Scan for the cell matching the given text and deliver its (x, y) coordinate at center. 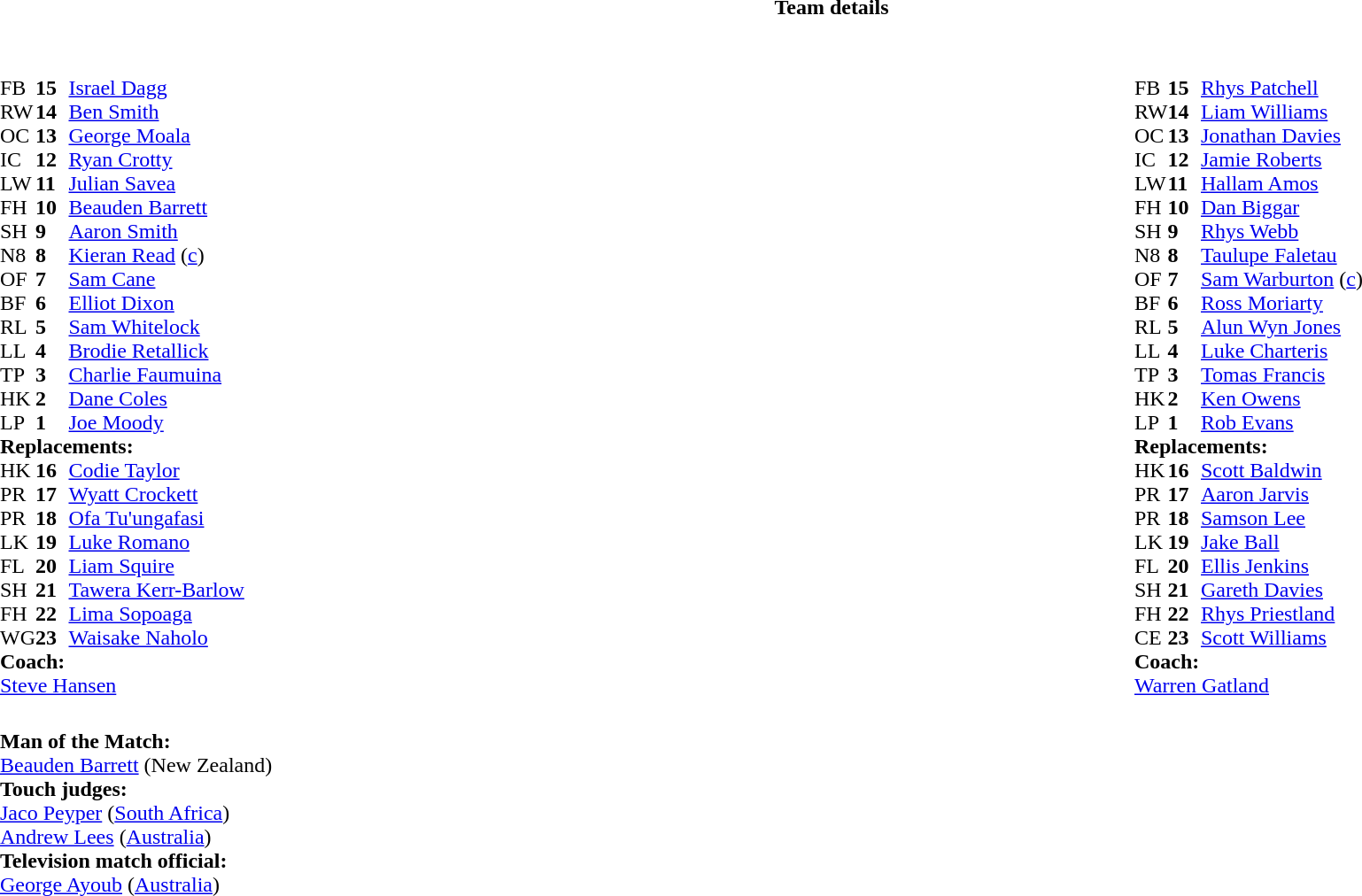
Israel Dagg (156, 89)
Dane Coles (156, 398)
Replacements: (122, 446)
Aaron Smith (156, 232)
Julian Savea (156, 184)
Coach: (122, 662)
Codie Taylor (156, 471)
Elliot Dixon (156, 303)
Ofa Tu'ungafasi (156, 519)
Brodie Retallick (156, 351)
Liam Squire (156, 567)
Steve Hansen (122, 685)
Luke Romano (156, 542)
Sam Cane (156, 280)
Charlie Faumuina (156, 375)
Lima Sopoaga (156, 614)
WG (18, 637)
Beauden Barrett (156, 207)
George Moala (156, 136)
Kieran Read (c) (156, 255)
Sam Whitelock (156, 328)
Waisake Naholo (156, 637)
Ryan Crotty (156, 159)
Ben Smith (156, 112)
Tawera Kerr-Barlow (156, 590)
Wyatt Crockett (156, 494)
CE (1151, 637)
Joe Moody (156, 423)
